Pinpoint the cell where the given text exists, returning its (X, Y) midpoint coordinate. 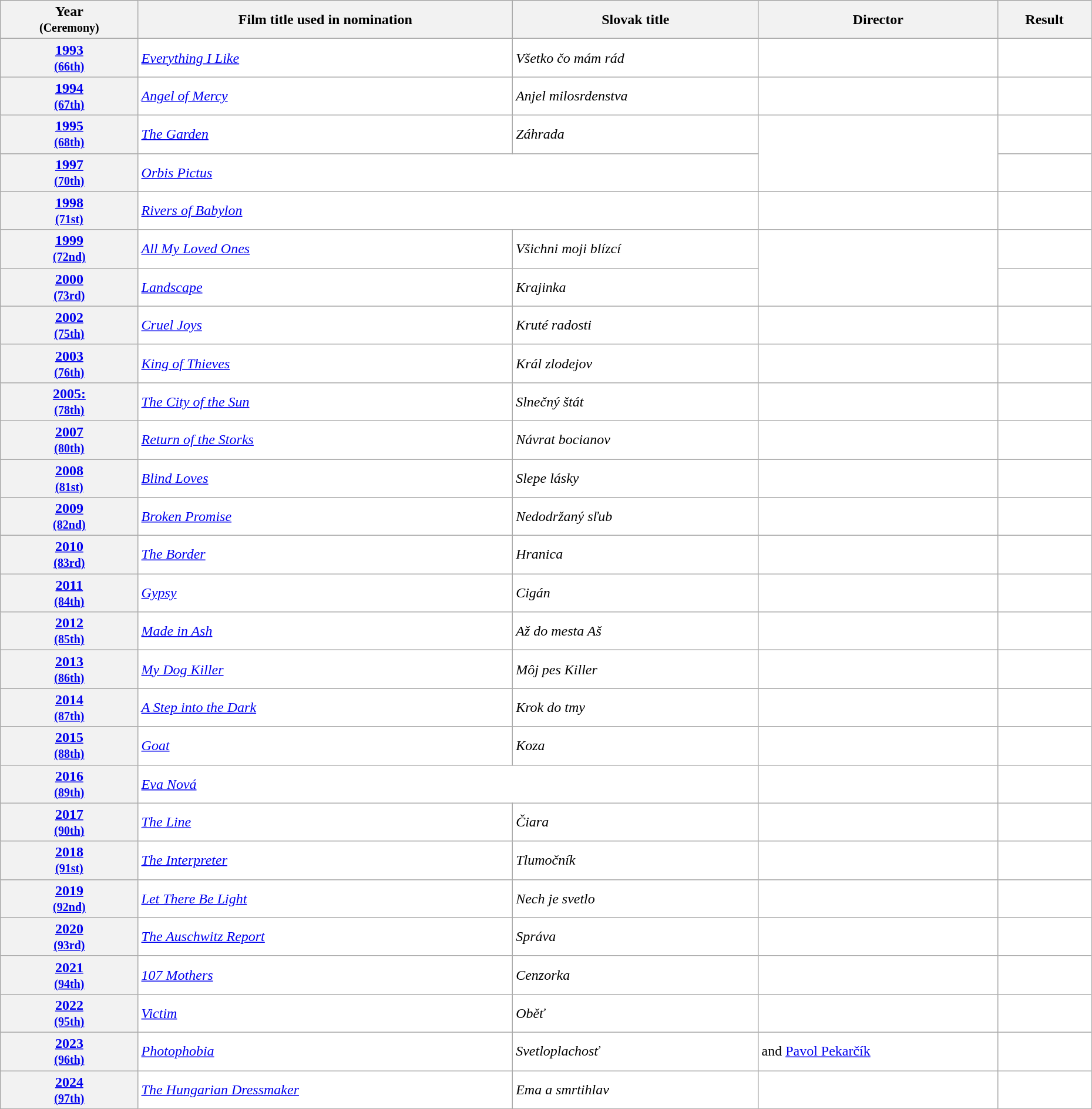
Oběť (636, 1013)
My Dog Killer (325, 670)
2007(80th) (69, 439)
Landscape (325, 287)
2020(93rd) (69, 936)
The Hungarian Dressmaker (325, 1089)
Everything I Like (325, 58)
Môj pes Killer (636, 670)
Victim (325, 1013)
Cruel Joys (325, 325)
Svetloplachosť (636, 1051)
The Garden (325, 134)
1995(68th) (69, 134)
The City of the Sun (325, 402)
Rivers of Babylon (448, 210)
2019(92nd) (69, 899)
2008(81st) (69, 478)
Director (878, 20)
Krajinka (636, 287)
2024(97th) (69, 1089)
2018(91st) (69, 860)
2021(94th) (69, 975)
2023(96th) (69, 1051)
Cenzorka (636, 975)
Ema a smrtihlav (636, 1089)
2012(85th) (69, 631)
and Pavol Pekarčík (878, 1051)
All My Loved Ones (325, 249)
Tlumočník (636, 860)
1997(70th) (69, 173)
Všichni moji blízcí (636, 249)
Záhrada (636, 134)
Let There Be Light (325, 899)
Eva Nová (448, 784)
The Auschwitz Report (325, 936)
Návrat bocianov (636, 439)
The Interpreter (325, 860)
Král zlodejov (636, 363)
Goat (325, 746)
2005:(78th) (69, 402)
Kruté radosti (636, 325)
2017(90th) (69, 822)
1994(67th) (69, 96)
Year(Ceremony) (69, 20)
2016(89th) (69, 784)
Broken Promise (325, 517)
2000(73rd) (69, 287)
Slepe lásky (636, 478)
107 Mothers (325, 975)
2003(76th) (69, 363)
King of Thieves (325, 363)
Správa (636, 936)
Čiara (636, 822)
2022(95th) (69, 1013)
1993(66th) (69, 58)
Angel of Mercy (325, 96)
1998(71st) (69, 210)
Krok do tmy (636, 707)
2009(82nd) (69, 517)
Až do mesta Aš (636, 631)
Gypsy (325, 593)
Nech je svetlo (636, 899)
The Line (325, 822)
2002(75th) (69, 325)
The Border (325, 554)
2011(84th) (69, 593)
Orbis Pictus (448, 173)
Všetko čo mám rád (636, 58)
Photophobia (325, 1051)
Slnečný štát (636, 402)
Return of the Storks (325, 439)
A Step into the Dark (325, 707)
Koza (636, 746)
2015(88th) (69, 746)
Film title used in nomination (325, 20)
Made in Ash (325, 631)
Blind Loves (325, 478)
Nedodržaný sľub (636, 517)
2013(86th) (69, 670)
Slovak title (636, 20)
Result (1044, 20)
2010(83rd) (69, 554)
2014(87th) (69, 707)
Anjel milosrdenstva (636, 96)
1999(72nd) (69, 249)
Hranica (636, 554)
Cigán (636, 593)
